Return the (X, Y) coordinate for the center point of the cell that contains the specified text.  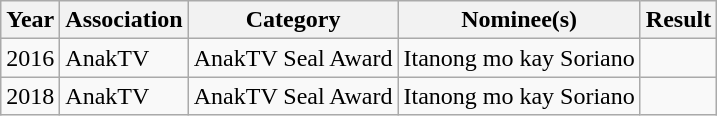
Result (678, 20)
2018 (30, 96)
Association (124, 20)
Year (30, 20)
Category (293, 20)
2016 (30, 58)
Nominee(s) (519, 20)
